Provide the [x, y] coordinate of the cell's center where the given text is located.  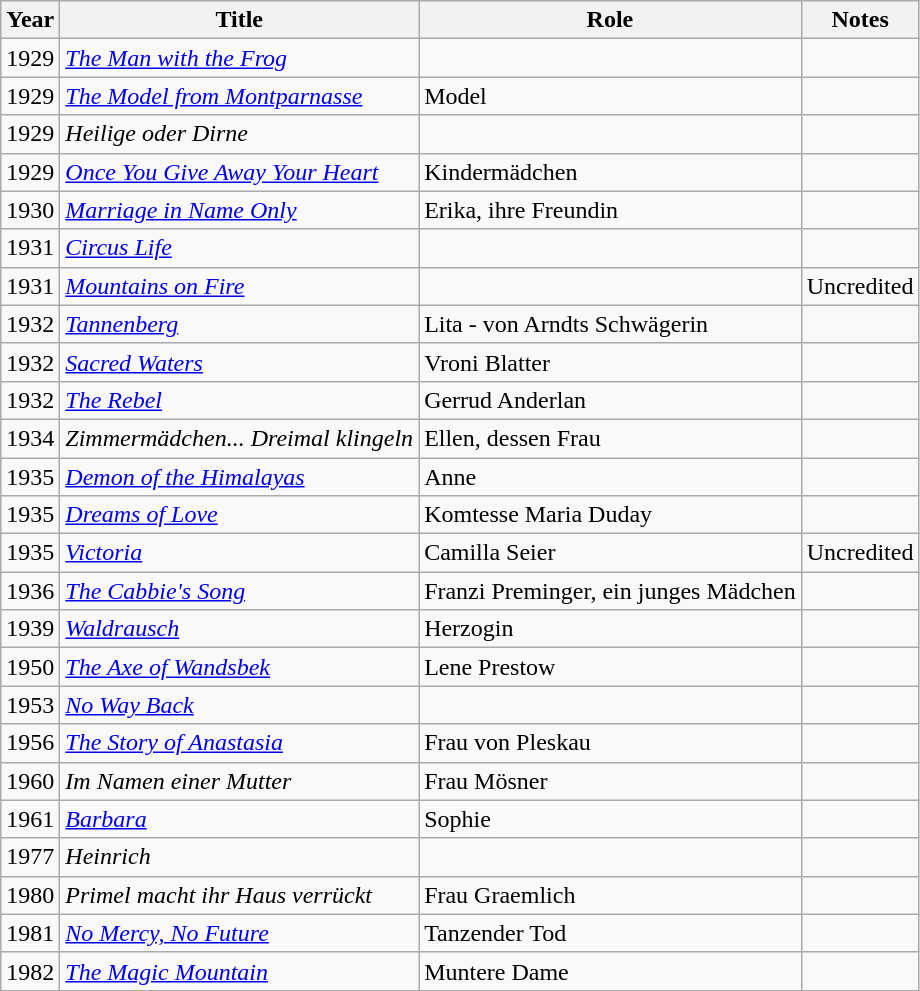
The Axe of Wandsbek [240, 667]
Komtesse Maria Duday [610, 515]
Anne [610, 477]
1960 [30, 781]
1953 [30, 705]
Sacred Waters [240, 362]
1982 [30, 971]
Heinrich [240, 857]
Muntere Dame [610, 971]
Title [240, 20]
Barbara [240, 819]
Tanzender Tod [610, 933]
1977 [30, 857]
Year [30, 20]
Model [610, 96]
1980 [30, 895]
Frau Graemlich [610, 895]
1934 [30, 438]
The Rebel [240, 400]
Sophie [610, 819]
The Model from Montparnasse [240, 96]
1930 [30, 210]
The Magic Mountain [240, 971]
Vroni Blatter [610, 362]
Zimmermädchen... Dreimal klingeln [240, 438]
The Story of Anastasia [240, 743]
Frau von Pleskau [610, 743]
Circus Life [240, 248]
1936 [30, 591]
Gerrud Anderlan [610, 400]
Kindermädchen [610, 172]
Dreams of Love [240, 515]
1981 [30, 933]
Lene Prestow [610, 667]
The Cabbie's Song [240, 591]
Lita - von Arndts Schwägerin [610, 324]
Camilla Seier [610, 553]
Franzi Preminger, ein junges Mädchen [610, 591]
Frau Mösner [610, 781]
Tannenberg [240, 324]
No Mercy, No Future [240, 933]
1956 [30, 743]
Mountains on Fire [240, 286]
Waldrausch [240, 629]
Demon of the Himalayas [240, 477]
Once You Give Away Your Heart [240, 172]
Victoria [240, 553]
Ellen, dessen Frau [610, 438]
No Way Back [240, 705]
Erika, ihre Freundin [610, 210]
Notes [860, 20]
1939 [30, 629]
Primel macht ihr Haus verrückt [240, 895]
Herzogin [610, 629]
The Man with the Frog [240, 58]
Im Namen einer Mutter [240, 781]
1950 [30, 667]
Role [610, 20]
Marriage in Name Only [240, 210]
Heilige oder Dirne [240, 134]
1961 [30, 819]
